Return the [X, Y] coordinate for the center point of the cell that contains the specified text.  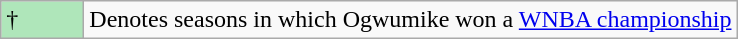
Denotes seasons in which Ogwumike won a WNBA championship [410, 20]
† [42, 20]
